Locate the cell with the specified text and output its (x, y) center coordinate. 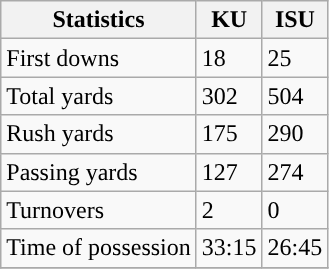
Time of possession (99, 248)
First downs (99, 58)
504 (295, 96)
ISU (295, 20)
290 (295, 134)
Statistics (99, 20)
127 (229, 172)
Rush yards (99, 134)
Turnovers (99, 210)
18 (229, 58)
Total yards (99, 96)
26:45 (295, 248)
2 (229, 210)
302 (229, 96)
33:15 (229, 248)
175 (229, 134)
274 (295, 172)
Passing yards (99, 172)
25 (295, 58)
0 (295, 210)
KU (229, 20)
